Capture the cell that displays the provided text and extract its [x, y] central coordinate. 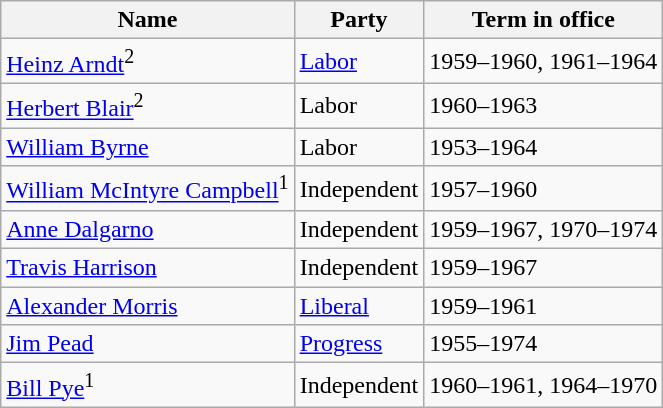
1959–1967, 1970–1974 [544, 230]
Jim Pead [148, 344]
1959–1960, 1961–1964 [544, 62]
1959–1961 [544, 306]
1953–1964 [544, 147]
Alexander Morris [148, 306]
Term in office [544, 20]
Liberal [359, 306]
Progress [359, 344]
1960–1961, 1964–1970 [544, 386]
Party [359, 20]
Bill Pye1 [148, 386]
Travis Harrison [148, 268]
Name [148, 20]
Heinz Arndt2 [148, 62]
1960–1963 [544, 106]
William McIntyre Campbell1 [148, 188]
William Byrne [148, 147]
1957–1960 [544, 188]
Herbert Blair2 [148, 106]
1955–1974 [544, 344]
1959–1967 [544, 268]
Anne Dalgarno [148, 230]
